Determine the [X, Y] coordinate at the center of the cell enclosing the given text.  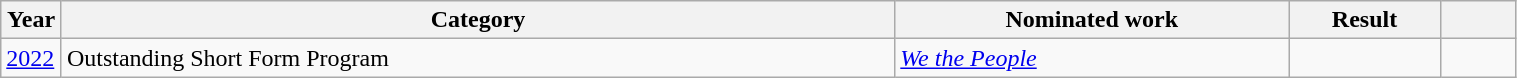
We the People [1092, 58]
Year [32, 20]
Nominated work [1092, 20]
2022 [32, 58]
Result [1365, 20]
Outstanding Short Form Program [478, 58]
Category [478, 20]
